Capture the cell that displays the provided text and extract its (X, Y) central coordinate. 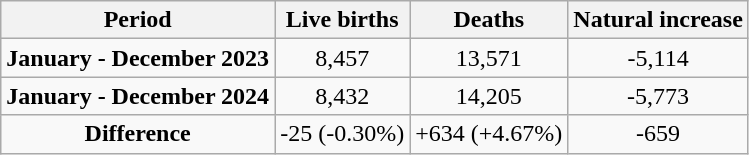
8,432 (342, 96)
Difference (138, 134)
+634 (+4.67%) (489, 134)
January - December 2023 (138, 58)
-25 (-0.30%) (342, 134)
-5,773 (658, 96)
13,571 (489, 58)
Live births (342, 20)
Natural increase (658, 20)
Deaths (489, 20)
-659 (658, 134)
14,205 (489, 96)
Period (138, 20)
8,457 (342, 58)
-5,114 (658, 58)
January - December 2024 (138, 96)
